Determine the [X, Y] coordinate at the center of the cell enclosing the given text.  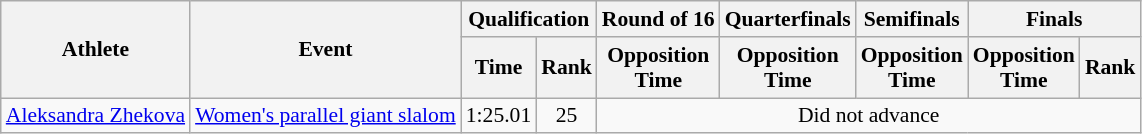
1:25.01 [498, 116]
Quarterfinals [788, 19]
Event [326, 50]
Did not advance [869, 116]
25 [566, 116]
Aleksandra Zhekova [96, 116]
Round of 16 [658, 19]
Athlete [96, 50]
Time [498, 68]
Qualification [529, 19]
Women's parallel giant slalom [326, 116]
Finals [1054, 19]
Semifinals [912, 19]
